Extract the [x, y] coordinate from the center of the cell holding the provided text.  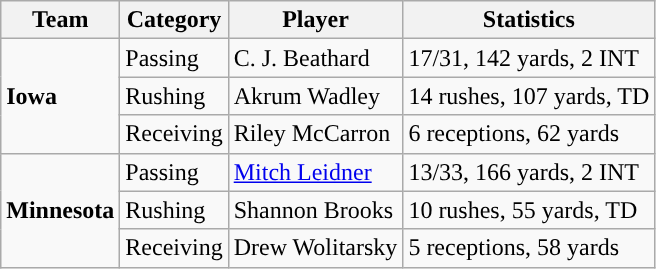
Player [316, 20]
Team [60, 20]
Statistics [529, 20]
10 rushes, 55 yards, TD [529, 210]
13/33, 166 yards, 2 INT [529, 172]
Minnesota [60, 210]
Iowa [60, 96]
Category [174, 20]
5 receptions, 58 yards [529, 248]
Akrum Wadley [316, 96]
Mitch Leidner [316, 172]
6 receptions, 62 yards [529, 134]
17/31, 142 yards, 2 INT [529, 58]
14 rushes, 107 yards, TD [529, 96]
C. J. Beathard [316, 58]
Shannon Brooks [316, 210]
Riley McCarron [316, 134]
Drew Wolitarsky [316, 248]
